Pinpoint the cell where the given text exists, returning its [X, Y] midpoint coordinate. 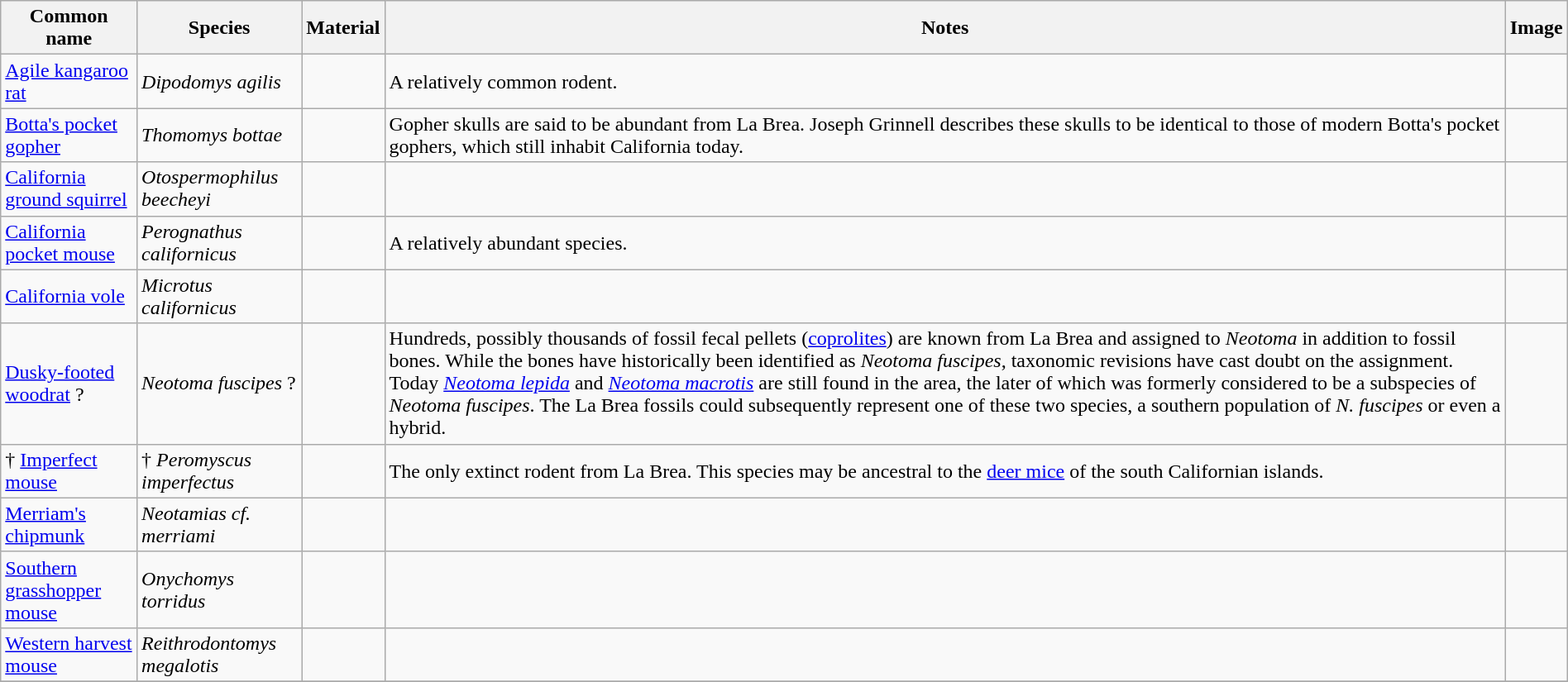
Botta's pocket gopher [69, 136]
Onychomys torridus [220, 589]
Otospermophilus beecheyi [220, 188]
Perognathus californicus [220, 243]
Microtus californicus [220, 296]
California pocket mouse [69, 243]
Material [343, 28]
California ground squirrel [69, 188]
Merriam's chipmunk [69, 524]
† Imperfect mouse [69, 471]
Southern grasshopper mouse [69, 589]
Species [220, 28]
Agile kangaroo rat [69, 81]
† Peromyscus imperfectus [220, 471]
Reithrodontomys megalotis [220, 655]
A relatively abundant species. [944, 243]
A relatively common rodent. [944, 81]
Neotamias cf. merriami [220, 524]
Thomomys bottae [220, 136]
California vole [69, 296]
Notes [944, 28]
Dipodomys agilis [220, 81]
Neotoma fuscipes ? [220, 384]
Dusky-footed woodrat ? [69, 384]
Western harvest mouse [69, 655]
Common name [69, 28]
Image [1537, 28]
The only extinct rodent from La Brea. This species may be ancestral to the deer mice of the south Californian islands. [944, 471]
